Detect which cell encompasses the target text, then output its [X, Y] center coordinate. 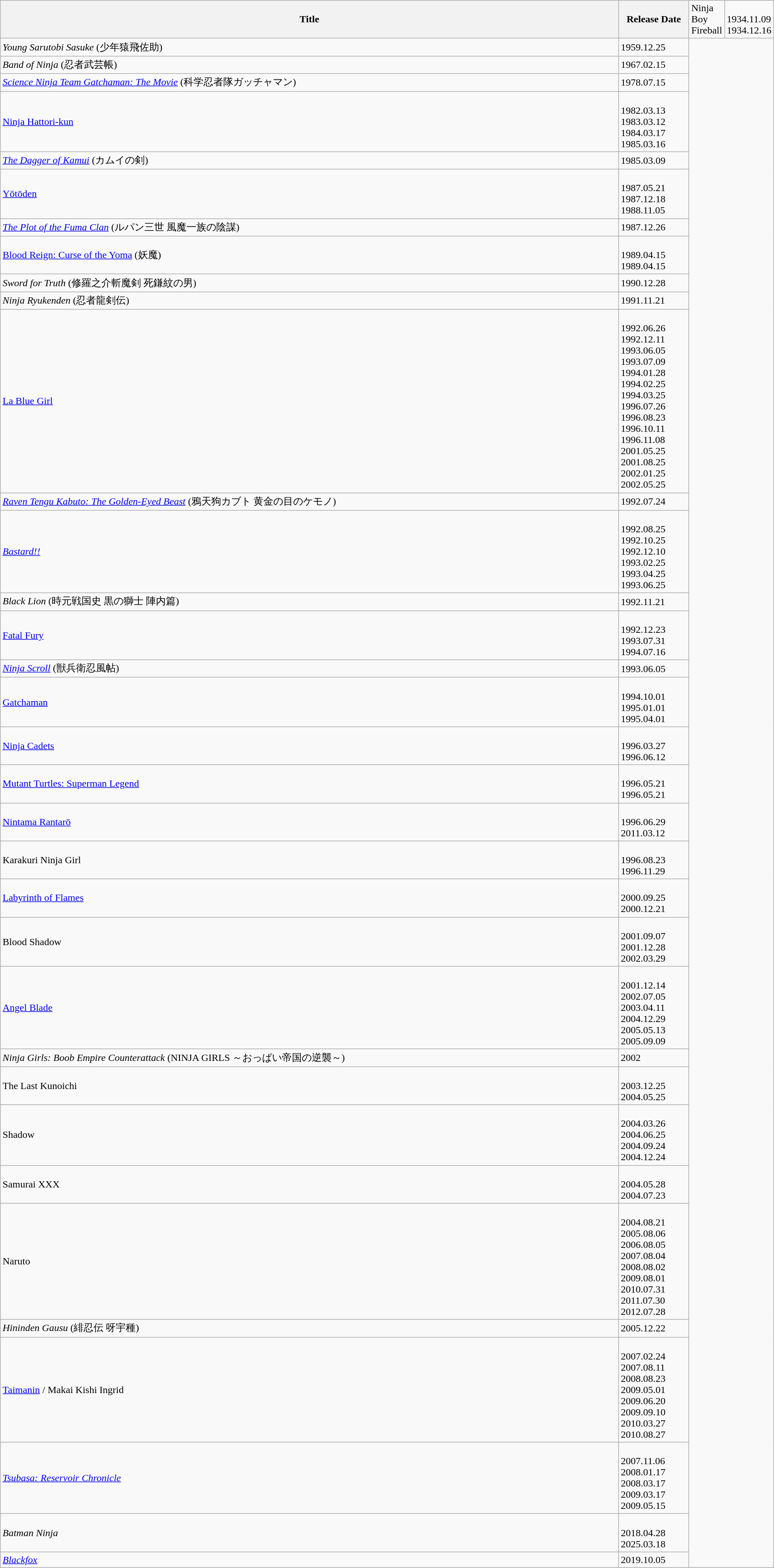
Release Date [654, 19]
Mutant Turtles: Superman Legend [309, 784]
1990.12.28 [654, 283]
1991.11.21 [654, 300]
Naruto [309, 1262]
1982.03.131983.03.121984.03.171985.03.16 [654, 121]
2007.02.242007.08.112008.08.232009.05.012009.06.202009.09.102010.03.272010.08.27 [654, 1390]
Karakuri Ninja Girl [309, 860]
Raven Tengu Kabuto: The Golden-Eyed Beast (鴉天狗カブト 黄金の目のケモノ) [309, 501]
La Blue Girl [309, 401]
Gatchaman [309, 702]
Ninja Cadets [309, 746]
Batman Ninja [309, 1533]
Band of Ninja (忍者武芸帳) [309, 65]
2004.08.212005.08.062006.08.052007.08.042008.08.022009.08.012010.07.312011.07.302012.07.28 [654, 1262]
1987.12.26 [654, 227]
Taimanin / Makai Kishi Ingrid [309, 1390]
Black Lion (時元戦国史 黒の獅士 陣内篇) [309, 602]
1992.08.251992.10.251992.12.101993.02.251993.04.251993.06.25 [654, 552]
1996.06.292011.03.12 [654, 822]
Angel Blade [309, 1008]
Bastard!! [309, 552]
Sword for Truth (修羅之介斬魔剣 死鎌紋の男) [309, 283]
1992.11.21 [654, 602]
Ninja Hattori-kun [309, 121]
1978.07.15 [654, 83]
Ninja Ryukenden (忍者龍剣伝) [309, 300]
2018.04.282025.03.18 [654, 1533]
Samurai XXX [309, 1184]
2004.03.262004.06.252004.09.242004.12.24 [654, 1135]
Young Sarutobi Sasuke (少年猿飛佐助) [309, 47]
1992.07.24 [654, 501]
2003.12.252004.05.25 [654, 1086]
1987.05.211987.12.181988.11.05 [654, 194]
1967.02.15 [654, 65]
Yōtōden [309, 194]
Tsubasa: Reservoir Chronicle [309, 1478]
2019.10.05 [654, 1560]
The Plot of the Fuma Clan (ルパン三世 風魔一族の陰謀) [309, 227]
2000.09.252000.12.21 [654, 898]
Labyrinth of Flames [309, 898]
Ninja Scroll (獣兵衛忍風帖) [309, 668]
Blood Reign: Curse of the Yoma (妖魔) [309, 255]
2002 [654, 1058]
1993.06.05 [654, 668]
Blood Shadow [309, 941]
Title [309, 19]
2007.11.062008.01.172008.03.172009.03.172009.05.15 [654, 1478]
1934.11.091934.12.16 [749, 19]
Ninja Girls: Boob Empire Counterattack (NINJA GIRLS ～おっぱい帝国の逆襲～) [309, 1058]
Fatal Fury [309, 635]
The Last Kunoichi [309, 1086]
2005.12.22 [654, 1329]
1992.12.231993.07.311994.07.16 [654, 635]
1996.03.271996.06.12 [654, 746]
1959.12.25 [654, 47]
1994.10.011995.01.011995.04.01 [654, 702]
2001.12.142002.07.052003.04.112004.12.292005.05.132005.09.09 [654, 1008]
Nintama Rantarō [309, 822]
1985.03.09 [654, 160]
1996.08.231996.11.29 [654, 860]
1989.04.151989.04.15 [654, 255]
Science Ninja Team Gatchaman: The Movie (科学忍者隊ガッチャマン) [309, 83]
Hininden Gausu (緋忍伝 呀宇種) [309, 1329]
The Dagger of Kamui (カムイの剣) [309, 160]
Ninja Boy Fireball [707, 19]
2004.05.282004.07.23 [654, 1184]
Blackfox [309, 1560]
1996.05.211996.05.21 [654, 784]
2001.09.072001.12.282002.03.29 [654, 941]
Shadow [309, 1135]
